Output the (X, Y) coordinate of the center of the cell containing the given text.  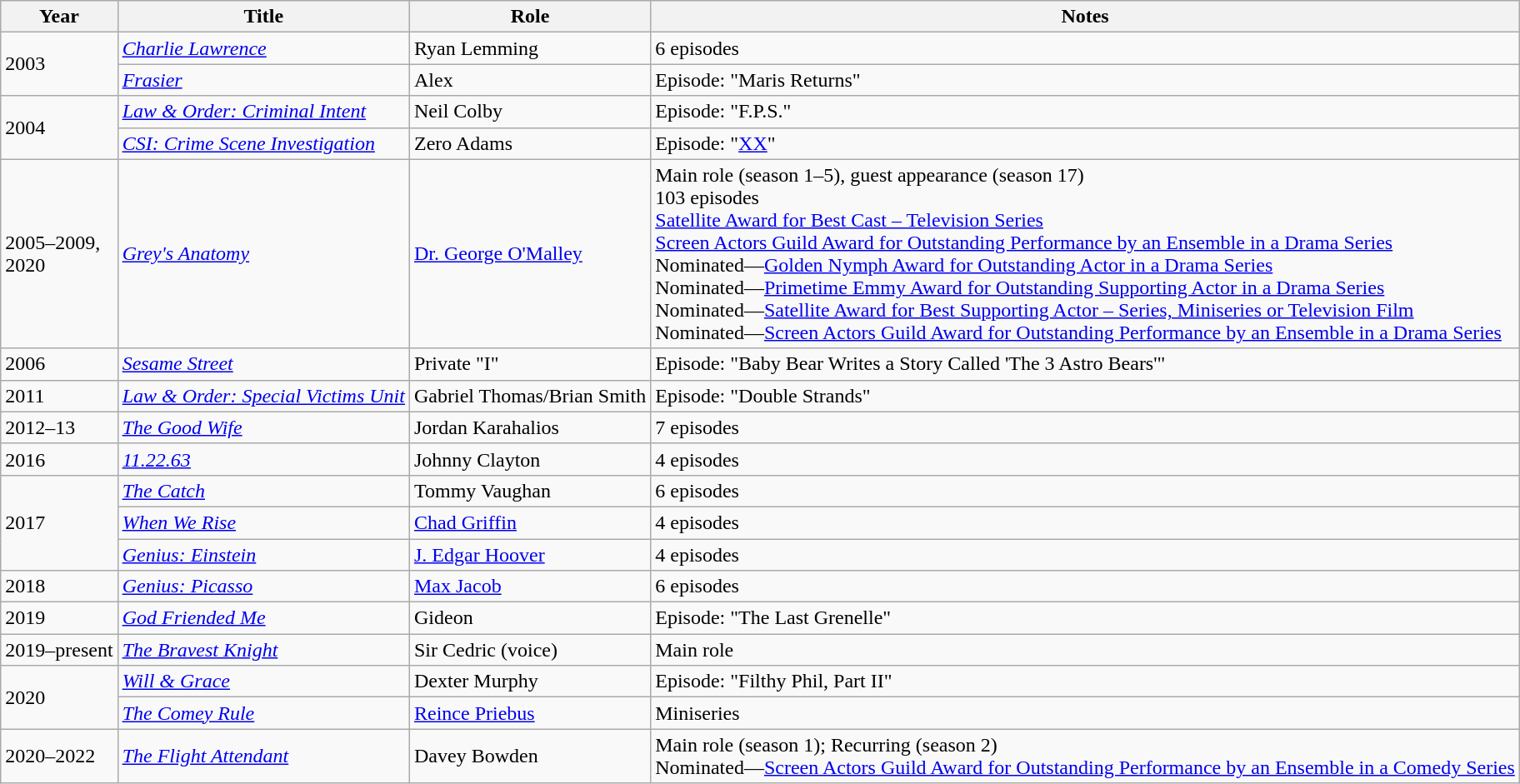
Gabriel Thomas/Brian Smith (530, 396)
Miniseries (1085, 713)
The Bravest Knight (263, 650)
When We Rise (263, 522)
2019–present (59, 650)
Gideon (530, 618)
Law & Order: Special Victims Unit (263, 396)
Episode: "Baby Bear Writes a Story Called 'The 3 Astro Bears'" (1085, 364)
Episode: "Double Strands" (1085, 396)
2017 (59, 522)
God Friended Me (263, 618)
Zero Adams (530, 143)
Reince Priebus (530, 713)
2003 (59, 64)
J. Edgar Hoover (530, 554)
Episode: "XX" (1085, 143)
2018 (59, 587)
2020 (59, 697)
7 episodes (1085, 427)
Law & Order: Criminal Intent (263, 112)
CSI: Crime Scene Investigation (263, 143)
2006 (59, 364)
Jordan Karahalios (530, 427)
Sesame Street (263, 364)
Neil Colby (530, 112)
Will & Grace (263, 682)
2020–2022 (59, 757)
Ryan Lemming (530, 48)
Genius: Picasso (263, 587)
The Flight Attendant (263, 757)
Episode: "Filthy Phil, Part II" (1085, 682)
Main role (season 1); Recurring (season 2)Nominated—Screen Actors Guild Award for Outstanding Performance by an Ensemble in a Comedy Series (1085, 757)
Dexter Murphy (530, 682)
2016 (59, 459)
Dr. George O'Malley (530, 253)
Johnny Clayton (530, 459)
Private "I" (530, 364)
Tommy Vaughan (530, 491)
2011 (59, 396)
2004 (59, 127)
Role (530, 17)
11.22.63 (263, 459)
2005–2009, 2020 (59, 253)
Episode: "The Last Grenelle" (1085, 618)
Davey Bowden (530, 757)
The Catch (263, 491)
Sir Cedric (voice) (530, 650)
Frasier (263, 80)
The Good Wife (263, 427)
Notes (1085, 17)
Alex (530, 80)
Charlie Lawrence (263, 48)
Grey's Anatomy (263, 253)
2019 (59, 618)
Year (59, 17)
Max Jacob (530, 587)
2012–13 (59, 427)
Main role (1085, 650)
The Comey Rule (263, 713)
Genius: Einstein (263, 554)
Title (263, 17)
Episode: "F.P.S." (1085, 112)
Episode: "Maris Returns" (1085, 80)
Chad Griffin (530, 522)
